Provide the [X, Y] coordinate of the cell's center where the given text is located.  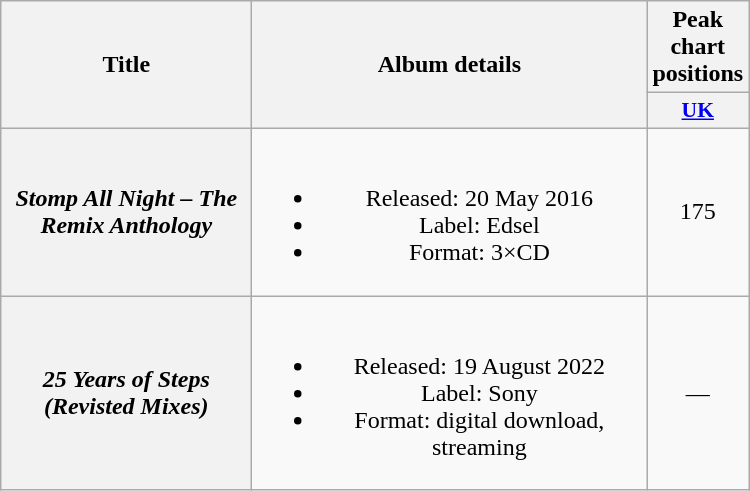
Album details [450, 65]
Released: 20 May 2016Label: EdselFormat: 3×CD [450, 212]
— [698, 393]
25 Years of Steps (Revisted Mixes) [126, 393]
UK [698, 111]
Released: 19 August 2022Label: SonyFormat: digital download, streaming [450, 393]
Peak chartpositions [698, 47]
175 [698, 212]
Title [126, 65]
Stomp All Night – The Remix Anthology [126, 212]
